Search for the cell housing the specified text and yield its [x, y] center coordinate. 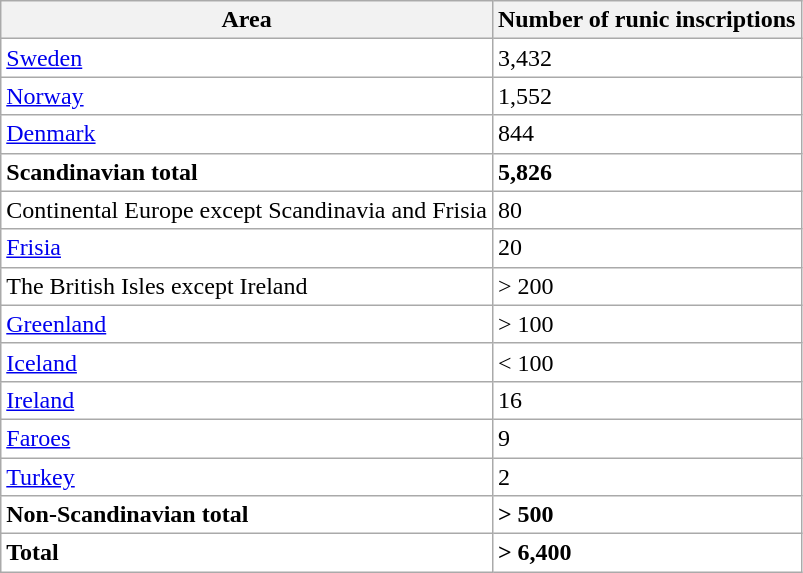
Greenland [247, 324]
> 6,400 [646, 553]
Norway [247, 96]
2 [646, 477]
Iceland [247, 362]
Scandinavian total [247, 172]
16 [646, 400]
Non-Scandinavian total [247, 515]
Denmark [247, 134]
5,826 [646, 172]
< 100 [646, 362]
Number of runic inscriptions [646, 20]
> 200 [646, 286]
20 [646, 248]
> 100 [646, 324]
3,432 [646, 58]
> 500 [646, 515]
The British Isles except Ireland [247, 286]
Faroes [247, 438]
80 [646, 210]
Sweden [247, 58]
Area [247, 20]
844 [646, 134]
Continental Europe except Scandinavia and Frisia [247, 210]
1,552 [646, 96]
Total [247, 553]
9 [646, 438]
Ireland [247, 400]
Turkey [247, 477]
Frisia [247, 248]
